Detect which cell encompasses the target text, then output its (X, Y) center coordinate. 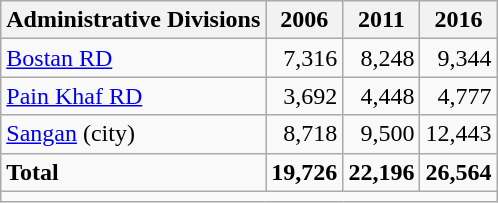
12,443 (458, 134)
7,316 (304, 58)
Administrative Divisions (134, 20)
22,196 (382, 172)
2006 (304, 20)
26,564 (458, 172)
19,726 (304, 172)
Bostan RD (134, 58)
4,777 (458, 96)
9,500 (382, 134)
2011 (382, 20)
4,448 (382, 96)
Pain Khaf RD (134, 96)
8,248 (382, 58)
Sangan (city) (134, 134)
Total (134, 172)
8,718 (304, 134)
2016 (458, 20)
3,692 (304, 96)
9,344 (458, 58)
